Output the (X, Y) coordinate of the center of the cell containing the given text.  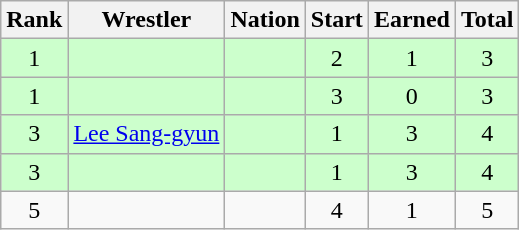
Total (487, 20)
Nation (265, 20)
Rank (34, 20)
Earned (412, 20)
2 (336, 58)
0 (412, 96)
Start (336, 20)
Lee Sang-gyun (146, 134)
Wrestler (146, 20)
